Identify which cell holds the provided text, then report its [x, y] central coordinate. 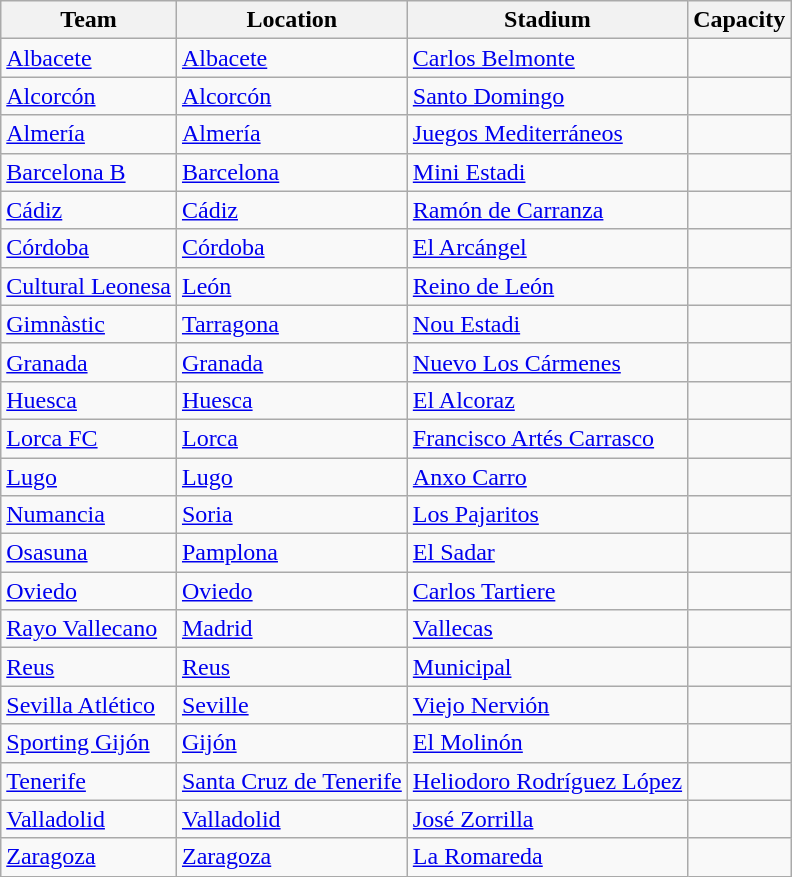
Mini Estadi [547, 172]
El Alcoraz [547, 400]
Rayo Vallecano [89, 629]
Vallecas [547, 629]
Osasuna [89, 553]
Pamplona [292, 553]
Soria [292, 515]
El Sadar [547, 553]
León [292, 286]
Tenerife [89, 781]
Santo Domingo [547, 96]
Tarragona [292, 324]
Gimnàstic [89, 324]
Cultural Leonesa [89, 286]
Municipal [547, 667]
Madrid [292, 629]
La Romareda [547, 857]
Heliodoro Rodríguez López [547, 781]
Sevilla Atlético [89, 705]
Anxo Carro [547, 477]
Lorca FC [89, 438]
Numancia [89, 515]
Barcelona [292, 172]
Gijón [292, 743]
Sporting Gijón [89, 743]
Carlos Tartiere [547, 591]
Los Pajaritos [547, 515]
Ramón de Carranza [547, 210]
Santa Cruz de Tenerife [292, 781]
Location [292, 20]
El Molinón [547, 743]
Reino de León [547, 286]
El Arcángel [547, 248]
Barcelona B [89, 172]
Francisco Artés Carrasco [547, 438]
Carlos Belmonte [547, 58]
José Zorrilla [547, 819]
Team [89, 20]
Nuevo Los Cármenes [547, 362]
Seville [292, 705]
Juegos Mediterráneos [547, 134]
Nou Estadi [547, 324]
Lorca [292, 438]
Stadium [547, 20]
Capacity [740, 20]
Viejo Nervión [547, 705]
